For the text-containing cell, return its midpoint in [x, y] coordinate format. 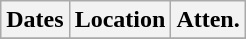
Atten. [208, 20]
Dates [35, 20]
Location [120, 20]
